Locate the cell with the specified text and output its (x, y) center coordinate. 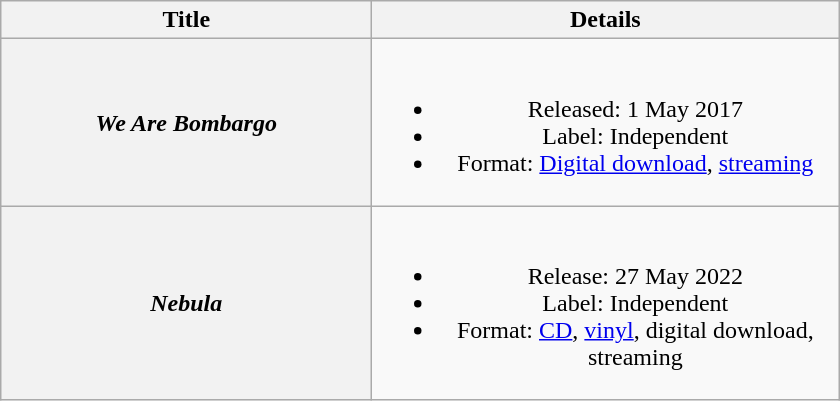
Released: 1 May 2017Label: IndependentFormat: Digital download, streaming (606, 122)
Details (606, 20)
Release: 27 May 2022Label: IndependentFormat: CD, vinyl, digital download, streaming (606, 303)
Nebula (186, 303)
We Are Bombargo (186, 122)
Title (186, 20)
